Determine the [x, y] coordinate at the center of the cell enclosing the given text.  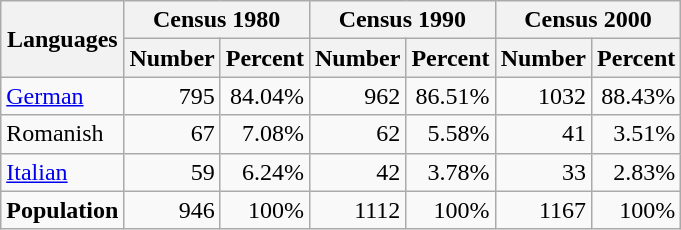
86.51% [450, 96]
67 [172, 134]
6.24% [264, 172]
1032 [543, 96]
Census 1980 [217, 20]
Census 2000 [588, 20]
3.51% [636, 134]
1112 [357, 210]
5.58% [450, 134]
42 [357, 172]
7.08% [264, 134]
Romanish [62, 134]
962 [357, 96]
Italian [62, 172]
Languages [62, 39]
33 [543, 172]
1167 [543, 210]
62 [357, 134]
946 [172, 210]
German [62, 96]
59 [172, 172]
Census 1990 [402, 20]
84.04% [264, 96]
88.43% [636, 96]
41 [543, 134]
2.83% [636, 172]
Population [62, 210]
795 [172, 96]
3.78% [450, 172]
